Return [X, Y] of the center of cell containing provided text 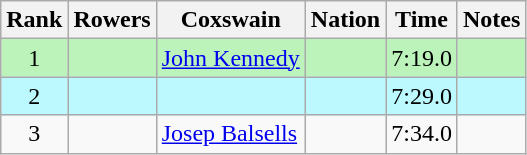
Rowers [112, 20]
Nation [345, 20]
7:19.0 [422, 58]
1 [34, 58]
Coxswain [230, 20]
Josep Balsells [230, 134]
7:34.0 [422, 134]
3 [34, 134]
John Kennedy [230, 58]
7:29.0 [422, 96]
Rank [34, 20]
Notes [491, 20]
2 [34, 96]
Time [422, 20]
